Find where the given text appears and provide that cell's center as [x, y] coordinate. 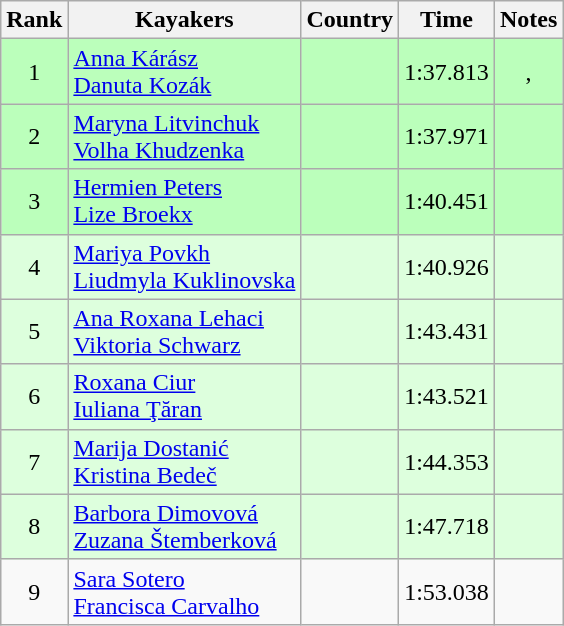
5 [34, 332]
Rank [34, 20]
, [528, 72]
Anna KárászDanuta Kozák [184, 72]
1 [34, 72]
1:43.431 [447, 332]
Roxana CiurIuliana Ţăran [184, 396]
1:44.353 [447, 462]
Time [447, 20]
Mariya PovkhLiudmyla Kuklinovska [184, 266]
1:40.451 [447, 202]
2 [34, 136]
3 [34, 202]
1:40.926 [447, 266]
Notes [528, 20]
Kayakers [184, 20]
6 [34, 396]
Sara SoteroFrancisca Carvalho [184, 592]
7 [34, 462]
Ana Roxana LehaciViktoria Schwarz [184, 332]
1:37.813 [447, 72]
1:43.521 [447, 396]
1:53.038 [447, 592]
1:47.718 [447, 526]
Marija DostanićKristina Bedeč [184, 462]
Maryna LitvinchukVolha Khudzenka [184, 136]
Barbora DimovováZuzana Štemberková [184, 526]
Hermien PetersLize Broekx [184, 202]
Country [350, 20]
9 [34, 592]
1:37.971 [447, 136]
8 [34, 526]
4 [34, 266]
